From the cell containing the given text, extract its center point as [x, y] coordinate. 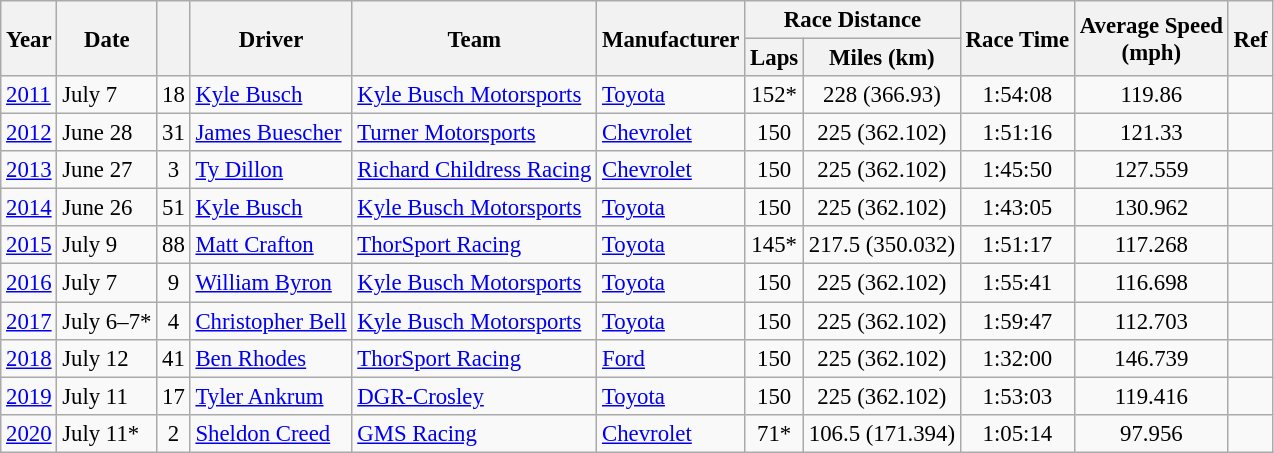
July 11 [107, 396]
Manufacturer [671, 38]
Average Speed(mph) [1151, 38]
Matt Crafton [271, 245]
2015 [29, 245]
July 6–7* [107, 321]
DGR-Crosley [474, 396]
1:54:08 [1017, 95]
2 [174, 433]
112.703 [1151, 321]
97.956 [1151, 433]
3 [174, 170]
121.33 [1151, 133]
Turner Motorsports [474, 133]
51 [174, 208]
Ben Rhodes [271, 358]
Race Time [1017, 38]
2011 [29, 95]
2014 [29, 208]
GMS Racing [474, 433]
July 9 [107, 245]
145* [774, 245]
1:43:05 [1017, 208]
Driver [271, 38]
4 [174, 321]
2012 [29, 133]
2018 [29, 358]
Ty Dillon [271, 170]
2017 [29, 321]
1:59:47 [1017, 321]
Year [29, 38]
2019 [29, 396]
William Byron [271, 283]
17 [174, 396]
Team [474, 38]
119.86 [1151, 95]
1:45:50 [1017, 170]
127.559 [1151, 170]
Tyler Ankrum [271, 396]
116.698 [1151, 283]
Richard Childress Racing [474, 170]
9 [174, 283]
Ford [671, 358]
152* [774, 95]
88 [174, 245]
Miles (km) [882, 58]
Christopher Bell [271, 321]
1:51:17 [1017, 245]
146.739 [1151, 358]
Laps [774, 58]
2016 [29, 283]
41 [174, 358]
Date [107, 38]
June 28 [107, 133]
Ref [1250, 38]
2020 [29, 433]
1:05:14 [1017, 433]
217.5 (350.032) [882, 245]
18 [174, 95]
130.962 [1151, 208]
228 (366.93) [882, 95]
1:32:00 [1017, 358]
2013 [29, 170]
July 12 [107, 358]
June 27 [107, 170]
Race Distance [853, 20]
1:51:16 [1017, 133]
117.268 [1151, 245]
119.416 [1151, 396]
James Buescher [271, 133]
1:55:41 [1017, 283]
Sheldon Creed [271, 433]
1:53:03 [1017, 396]
June 26 [107, 208]
71* [774, 433]
July 11* [107, 433]
106.5 (171.394) [882, 433]
31 [174, 133]
